Return the [X, Y] coordinate for the center point of the cell that contains the specified text.  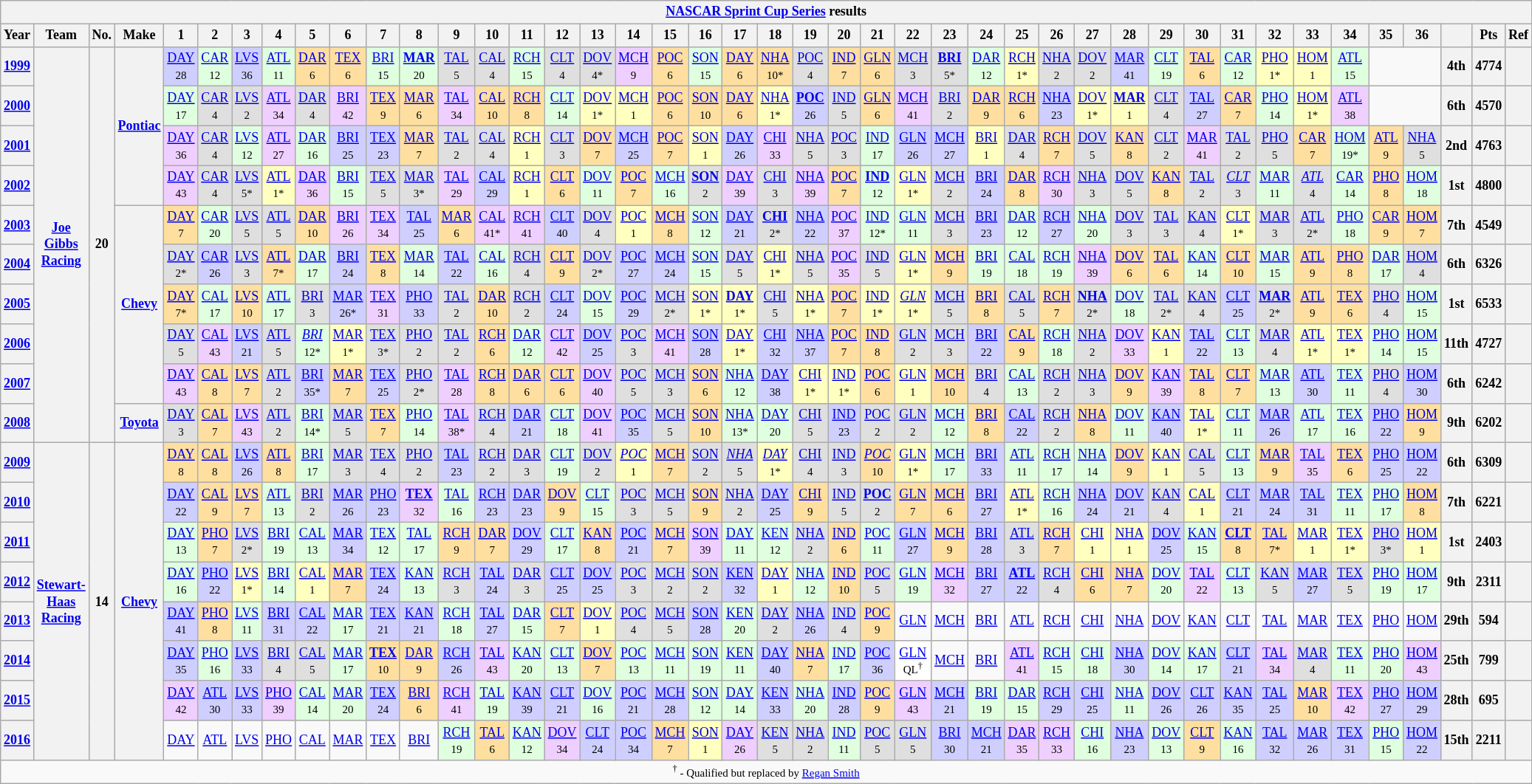
CLT15 [598, 502]
TAL7* [1275, 542]
LVS36 [247, 66]
DAR35 [1022, 740]
TEX34 [383, 225]
BRI17 [312, 463]
DOV26 [1166, 701]
BRI28 [986, 542]
CHI1 [1092, 542]
CAL43 [215, 344]
MAR9 [1275, 463]
DAY3 [181, 423]
DAY38 [775, 383]
TAL35 [1313, 463]
IND23 [844, 423]
CLT [1238, 621]
CAL18 [1022, 264]
MAR34 [348, 542]
DAY8 [181, 463]
TAL5 [456, 66]
BRI35* [312, 383]
LVS43 [247, 423]
TAL17 [419, 542]
KAN16 [1238, 740]
PHO25 [1386, 463]
PHO16 [215, 661]
NHA1 [1129, 542]
SON1* [705, 304]
PHO1* [1275, 66]
GLN43 [913, 701]
ATL22 [1022, 582]
Pontiac [139, 125]
4 [279, 35]
594 [1489, 621]
IND12 [878, 185]
PHO20 [1386, 661]
RCH26 [456, 661]
NHA37 [810, 344]
MCH1 [634, 106]
GLN26 [913, 145]
Year [18, 35]
DOV33 [1129, 344]
DOV6 [1129, 264]
2002 [18, 185]
NHA8 [1092, 423]
2403 [1489, 542]
NHA30 [1129, 661]
CHI4 [810, 463]
ATL27 [279, 145]
CAL14 [312, 701]
IND8 [878, 344]
POC34 [634, 740]
2211 [1489, 740]
33 [1313, 35]
CHI32 [775, 344]
2013 [18, 621]
RCH [1057, 621]
31 [1238, 35]
GLN27 [913, 542]
PHO19 [1386, 582]
MCH12 [950, 423]
12 [562, 35]
32 [1275, 35]
6326 [1489, 264]
KAN20 [527, 661]
TEX4 [383, 463]
6 [348, 35]
RCH30 [1057, 185]
PHO23 [383, 502]
TAL29 [456, 185]
TAL8 [1202, 383]
Pts [1489, 35]
BRI22 [986, 344]
2008 [18, 423]
CHI [1092, 621]
TEX42 [1350, 701]
CLT11 [1238, 423]
MCH17 [950, 463]
16 [705, 35]
4th [1457, 66]
DOV3 [1129, 225]
MCH11 [670, 661]
Joe Gibbs Racing [61, 245]
GLN11 [913, 225]
Stewart-Haas Racing [61, 602]
6309 [1489, 463]
LVS3 [247, 264]
2311 [1489, 582]
695 [1489, 701]
NHA24 [1092, 502]
MAR14 [419, 264]
6202 [1489, 423]
BRI14* [312, 423]
3 [247, 35]
† - Qualified but replaced by Regan Smith [767, 772]
PHO17 [1386, 502]
CHI18 [1092, 661]
IND6 [844, 542]
4570 [1489, 106]
GLN1 [913, 383]
BRI26 [348, 225]
Make [139, 35]
CAR14 [1350, 185]
SON6 [705, 383]
LVS2 [247, 106]
MAR27 [1313, 582]
MAR1* [348, 344]
CAL10 [492, 106]
CAR26 [215, 264]
799 [1489, 661]
2009 [18, 463]
DAY13 [181, 542]
BRI30 [950, 740]
TEX12 [383, 542]
POC27 [634, 264]
CHI25 [1092, 701]
TEX25 [383, 383]
BRI12* [312, 344]
HOM4 [1423, 264]
DAY40 [775, 661]
HOM17 [1423, 582]
KEN12 [775, 542]
POC10 [878, 463]
PHO39 [279, 701]
MAR24 [1275, 502]
5 [312, 35]
15th [1457, 740]
GLN [913, 621]
HOM29 [1423, 701]
1999 [18, 66]
DAY39 [740, 185]
NHA [1129, 621]
CAR9 [1386, 225]
4763 [1489, 145]
KAN40 [1166, 423]
SON9 [705, 502]
IND28 [844, 701]
4800 [1489, 185]
CAR20 [215, 225]
CAL17 [215, 304]
SON39 [705, 542]
KEN11 [740, 661]
DOV13 [1166, 740]
MAR15 [1275, 264]
DOV4 [598, 225]
2016 [18, 740]
TEX10 [383, 661]
MAR2* [1275, 304]
RCH23 [492, 502]
LVS2* [247, 542]
DAY42 [181, 701]
MCH16 [670, 185]
HOM7 [1423, 225]
11th [1457, 344]
2004 [18, 264]
GLNQL† [913, 661]
2014 [18, 661]
DAY41 [181, 621]
HOM18 [1423, 185]
DOV41 [598, 423]
29 [1166, 35]
NHA11 [1129, 701]
TAL2* [1166, 304]
7 [383, 35]
MAR5 [348, 423]
TAL24 [492, 582]
Ref [1519, 35]
BRI1 [986, 145]
DAY7* [181, 304]
CLT26 [1202, 701]
27 [1092, 35]
DAY16 [181, 582]
BRI23 [986, 225]
TEX21 [383, 621]
KAN17 [1202, 661]
TAL23 [456, 463]
DAY20 [775, 423]
BRI6 [419, 701]
PHO3* [1386, 542]
ATL15 [1350, 66]
PHO27 [1386, 701]
ATL2* [1313, 225]
DAY2 [775, 621]
HOM1* [1313, 106]
KAN13 [419, 582]
LVS1* [247, 582]
6221 [1489, 502]
18 [775, 35]
KAN15 [1202, 542]
CAL [312, 740]
CLT2 [1166, 145]
TEX8 [383, 264]
ATL13 [279, 502]
DAY17 [181, 106]
MAR10 [1313, 701]
CLT8 [1238, 542]
HOM30 [1423, 383]
MAR13 [1275, 383]
KEN33 [775, 701]
ATL7* [279, 264]
TEX32 [419, 502]
MCH24 [670, 264]
1 [181, 35]
CLT18 [562, 423]
DOV20 [1166, 582]
PHO18 [1350, 225]
CAL16 [492, 264]
Team [61, 35]
NHA14 [1092, 463]
2005 [18, 304]
RCH33 [1057, 740]
TAL32 [1275, 740]
LVS12 [247, 145]
2007 [18, 383]
DOV2* [598, 264]
DAY11 [740, 542]
MCH25 [634, 145]
28 [1129, 35]
10 [492, 35]
DOV34 [562, 740]
DOV21 [1129, 502]
BRI3 [312, 304]
KEN20 [740, 621]
ATL8 [279, 463]
PHO15 [1386, 740]
MCH32 [950, 582]
TAL43 [492, 661]
TAL1* [1202, 423]
ATL3 [1022, 542]
2012 [18, 582]
BRI25 [348, 145]
DAY1 [775, 582]
KAN12 [527, 740]
DAR23 [527, 502]
NHA22 [810, 225]
RCH1* [1022, 66]
CHI33 [775, 145]
KEN32 [740, 582]
LVS10 [247, 304]
DOV16 [598, 701]
GLN5 [913, 740]
DAY25 [775, 502]
25 [1022, 35]
DOV15 [598, 304]
DAY7 [181, 225]
TEX23 [383, 145]
34 [1350, 35]
22 [913, 35]
29th [1457, 621]
TEX7 [383, 423]
2010 [18, 502]
GLN7 [913, 502]
KAN [1202, 621]
2 [215, 35]
DOV [1166, 621]
RCH9 [456, 542]
DOV1 [598, 621]
15 [670, 35]
2015 [18, 701]
RCH17 [1057, 463]
TAL38* [456, 423]
LVS11 [247, 621]
SON19 [705, 661]
2006 [18, 344]
MCH10 [950, 383]
30 [1202, 35]
CHI3 [775, 185]
DAR36 [312, 185]
POC36 [878, 661]
LVS26 [247, 463]
4549 [1489, 225]
LVS5* [247, 185]
HOM43 [1423, 661]
MAR3* [419, 185]
DAY36 [181, 145]
PHO33 [419, 304]
DAY21 [740, 225]
CLT17 [562, 542]
6242 [1489, 383]
NHA2* [1092, 304]
DAR16 [312, 145]
CAL41* [492, 225]
CHI2* [775, 225]
CHI16 [1092, 740]
RCH16 [1057, 502]
TEX3* [383, 344]
23 [950, 35]
CLT14 [562, 106]
24 [986, 35]
MCH6 [950, 502]
POC13 [634, 661]
KAN21 [419, 621]
ATL41 [1022, 661]
IND3 [844, 463]
DAR8 [1022, 185]
17 [740, 35]
BRI42 [348, 106]
TAL19 [492, 701]
TEX16 [1350, 423]
MCH8 [670, 225]
CHI9 [810, 502]
19 [810, 35]
28th [1457, 701]
HOM19* [1350, 145]
PHO5 [1275, 145]
DAR7 [492, 542]
POC29 [634, 304]
DAY14 [740, 701]
4727 [1489, 344]
13 [598, 35]
DOV18 [1129, 304]
DAR21 [527, 423]
HOM [1423, 621]
MAR26* [348, 304]
POC37 [844, 225]
9 [456, 35]
CLT1* [1238, 225]
No. [102, 35]
HOM8 [1423, 502]
IND12* [878, 225]
BRI14 [279, 582]
ATL34 [279, 106]
DOV40 [598, 383]
BRI31 [279, 621]
RCH27 [1057, 225]
25th [1457, 661]
DOV29 [527, 542]
LVS5 [247, 225]
CAL29 [492, 185]
PHO7 [215, 542]
36 [1423, 35]
11 [527, 35]
KAN5 [1275, 582]
DAY35 [181, 661]
CLT40 [562, 225]
ATL4 [1313, 185]
6533 [1489, 304]
DAY2* [181, 264]
IND4 [844, 621]
NHA10* [775, 66]
KAN14 [1202, 264]
LVS [247, 740]
NASCAR Sprint Cup Series results [767, 12]
RCH3 [456, 582]
RCH29 [1057, 701]
21 [878, 35]
POC26 [810, 106]
35 [1386, 35]
IND11 [844, 740]
TAL3 [1166, 225]
2003 [18, 225]
2000 [18, 106]
CLT42 [562, 344]
DAY [181, 740]
CHI6 [1092, 582]
2011 [18, 542]
DOV14 [1166, 661]
TAL31 [1313, 502]
IND10 [844, 582]
LVS21 [247, 344]
NHA26 [810, 621]
MAR11 [1275, 185]
NHA13* [740, 423]
4774 [1489, 66]
GLN19 [913, 582]
DAY22 [181, 502]
Toyota [139, 423]
ATL38 [1350, 106]
MCH28 [670, 701]
DOV4* [598, 66]
2nd [1457, 145]
HOM9 [1423, 423]
DAY28 [181, 66]
IND7 [844, 66]
PHO2* [419, 383]
KAN35 [1238, 701]
26 [1057, 35]
MCH27 [950, 145]
TEX9 [383, 106]
CLT10 [1238, 264]
TAL28 [456, 383]
8 [419, 35]
2001 [18, 145]
MCH2* [670, 304]
BRI5* [950, 66]
TAL16 [456, 502]
KEN5 [775, 740]
POC11 [878, 542]
TAL [1275, 621]
CAL7 [215, 423]
BRI33 [986, 463]
